Extract the (X, Y) coordinate from the center of the cell holding the provided text.  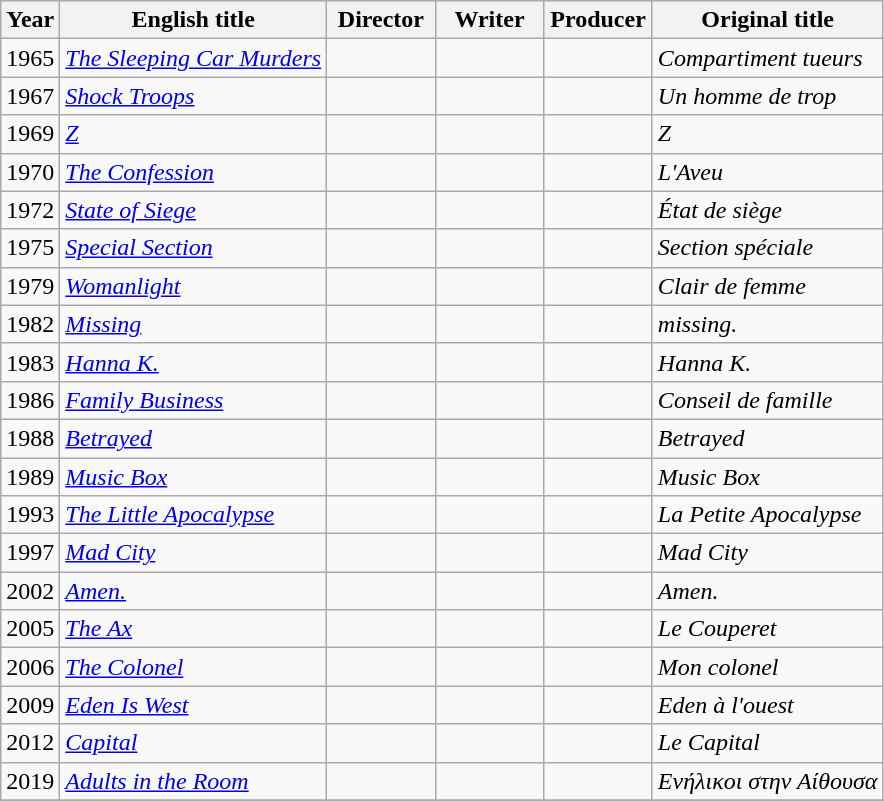
État de siège (768, 210)
Womanlight (194, 286)
1965 (30, 58)
Le Couperet (768, 629)
Clair de femme (768, 286)
1983 (30, 362)
1975 (30, 248)
Mon colonel (768, 667)
Producer (598, 20)
Original title (768, 20)
Un homme de trop (768, 96)
The Colonel (194, 667)
2005 (30, 629)
The Confession (194, 172)
La Petite Apocalypse (768, 515)
Le Capital (768, 743)
The Sleeping Car Murders (194, 58)
2002 (30, 591)
Director (382, 20)
Special Section (194, 248)
Eden à l'ouest (768, 705)
Eden Is West (194, 705)
1986 (30, 400)
1972 (30, 210)
The Ax (194, 629)
L'Aveu (768, 172)
1982 (30, 324)
Ενήλικοι στην Αίθουσα (768, 781)
Family Business (194, 400)
1970 (30, 172)
Conseil de famille (768, 400)
1993 (30, 515)
missing. (768, 324)
1997 (30, 553)
Writer (490, 20)
1988 (30, 438)
Adults in the Room (194, 781)
The Little Apocalypse (194, 515)
English title (194, 20)
1969 (30, 134)
2009 (30, 705)
Section spéciale (768, 248)
2019 (30, 781)
1989 (30, 477)
Missing (194, 324)
Shock Troops (194, 96)
Compartiment tueurs (768, 58)
State of Siege (194, 210)
2012 (30, 743)
Capital (194, 743)
1967 (30, 96)
2006 (30, 667)
Year (30, 20)
1979 (30, 286)
